Locate the cell with the specified text and output its (x, y) center coordinate. 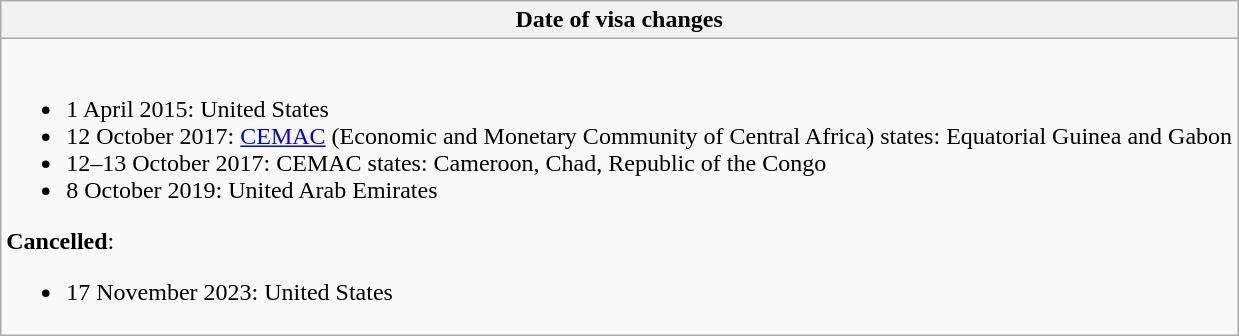
Date of visa changes (620, 20)
